Determine the (X, Y) coordinate at the center of the cell enclosing the given text.  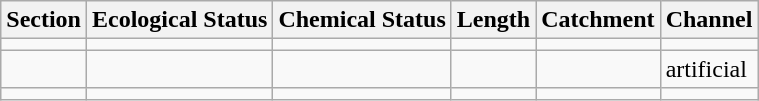
Section (44, 20)
Length (493, 20)
Channel (709, 20)
Catchment (598, 20)
Chemical Status (362, 20)
artificial (709, 69)
Ecological Status (179, 20)
